Return (X, Y) of the center of cell containing provided text 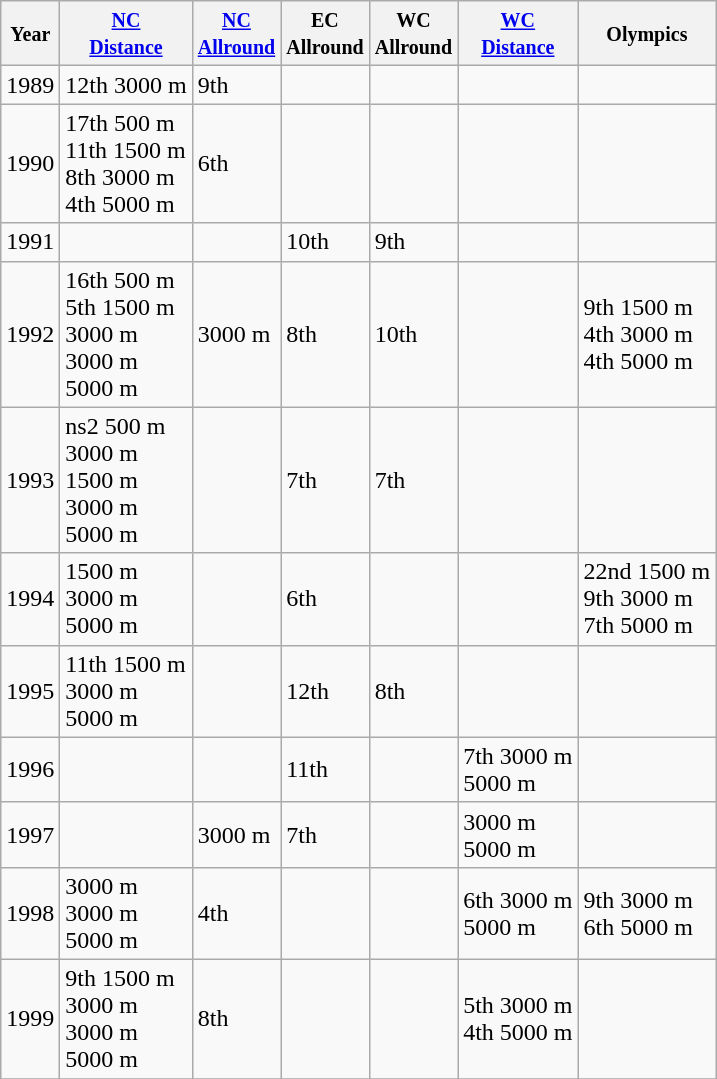
11th 1500 m 3000 m 5000 m (126, 691)
9th 3000 m6th 5000 m (647, 913)
1991 (30, 242)
1994 (30, 599)
4th (236, 913)
1997 (30, 834)
6th 3000 m 5000 m (518, 913)
1990 (30, 164)
1992 (30, 334)
1995 (30, 691)
7th 3000 m 5000 m (518, 770)
12th 3000 m (126, 85)
ECAllround (325, 34)
9th 1500 m4th 3000 m4th 5000 m (647, 334)
1500 m 3000 m 5000 m (126, 599)
3000 m 5000 m (518, 834)
16th 500 m5th 1500 m 3000 m 3000 m 5000 m (126, 334)
NCDistance (126, 34)
1999 (30, 1018)
9th 1500 m 3000 m 3000 m 5000 m (126, 1018)
12th (325, 691)
NCAllround (236, 34)
WCDistance (518, 34)
1989 (30, 85)
ns2 500 m 3000 m 1500 m 3000 m 5000 m (126, 480)
1993 (30, 480)
22nd 1500 m9th 3000 m7th 5000 m (647, 599)
11th (325, 770)
17th 500 m11th 1500 m8th 3000 m4th 5000 m (126, 164)
Olympics (647, 34)
1996 (30, 770)
Year (30, 34)
1998 (30, 913)
3000 m 3000 m 5000 m (126, 913)
5th 3000 m4th 5000 m (518, 1018)
WCAllround (413, 34)
